Pinpoint the cell where the given text exists, returning its [X, Y] midpoint coordinate. 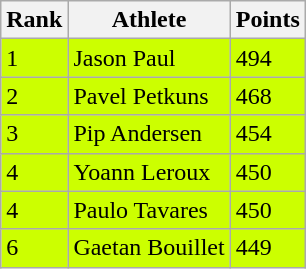
Athlete [149, 20]
Yoann Leroux [149, 172]
468 [268, 96]
Rank [34, 20]
1 [34, 58]
6 [34, 248]
Paulo Tavares [149, 210]
Gaetan Bouillet [149, 248]
Pavel Petkuns [149, 96]
449 [268, 248]
Jason Paul [149, 58]
494 [268, 58]
2 [34, 96]
Points [268, 20]
Pip Andersen [149, 134]
3 [34, 134]
454 [268, 134]
